Scan for the cell matching the given text and deliver its (x, y) coordinate at center. 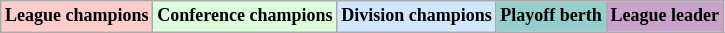
League champions (77, 16)
Playoff berth (551, 16)
Conference champions (245, 16)
Division champions (416, 16)
League leader (664, 16)
